Provide the (x, y) coordinate of the cell's center where the given text is located.  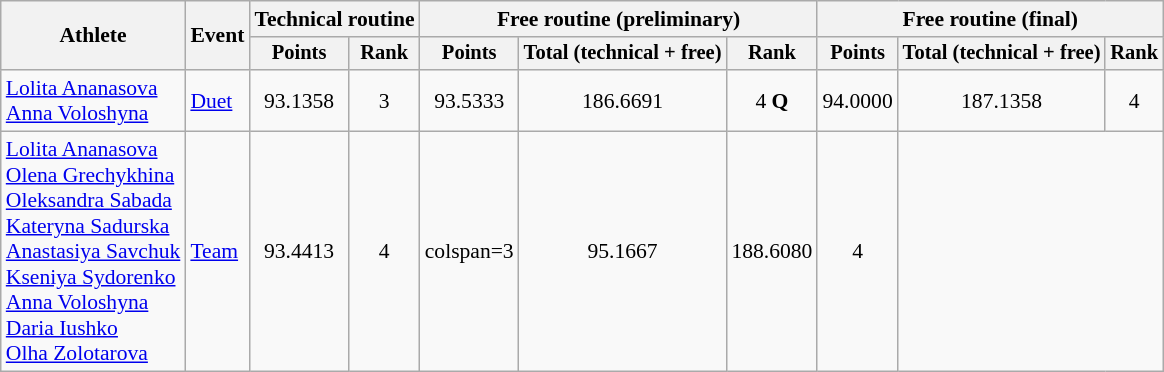
95.1667 (623, 252)
Duet (217, 100)
Lolita AnanasovaAnna Voloshyna (94, 100)
3 (384, 100)
Team (217, 252)
Free routine (final) (990, 19)
187.1358 (1002, 100)
Free routine (preliminary) (619, 19)
93.4413 (298, 252)
94.0000 (857, 100)
186.6691 (623, 100)
93.5333 (470, 100)
colspan=3 (470, 252)
4 Q (772, 100)
Event (217, 36)
93.1358 (298, 100)
188.6080 (772, 252)
Technical routine (334, 19)
Lolita AnanasovaOlena GrechykhinaOleksandra SabadaKateryna SadurskaAnastasiya SavchukKseniya SydorenkoAnna VoloshynaDaria IushkoOlha Zolotarova (94, 252)
Athlete (94, 36)
